For the text-containing cell, return its midpoint in (X, Y) coordinate format. 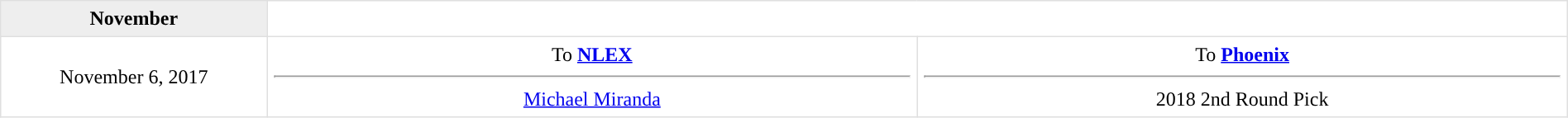
To NLEXMichael Miranda (592, 77)
To Phoenix2018 2nd Round Pick (1242, 77)
November (134, 19)
November 6, 2017 (134, 77)
